Capture the cell that displays the provided text and extract its [x, y] central coordinate. 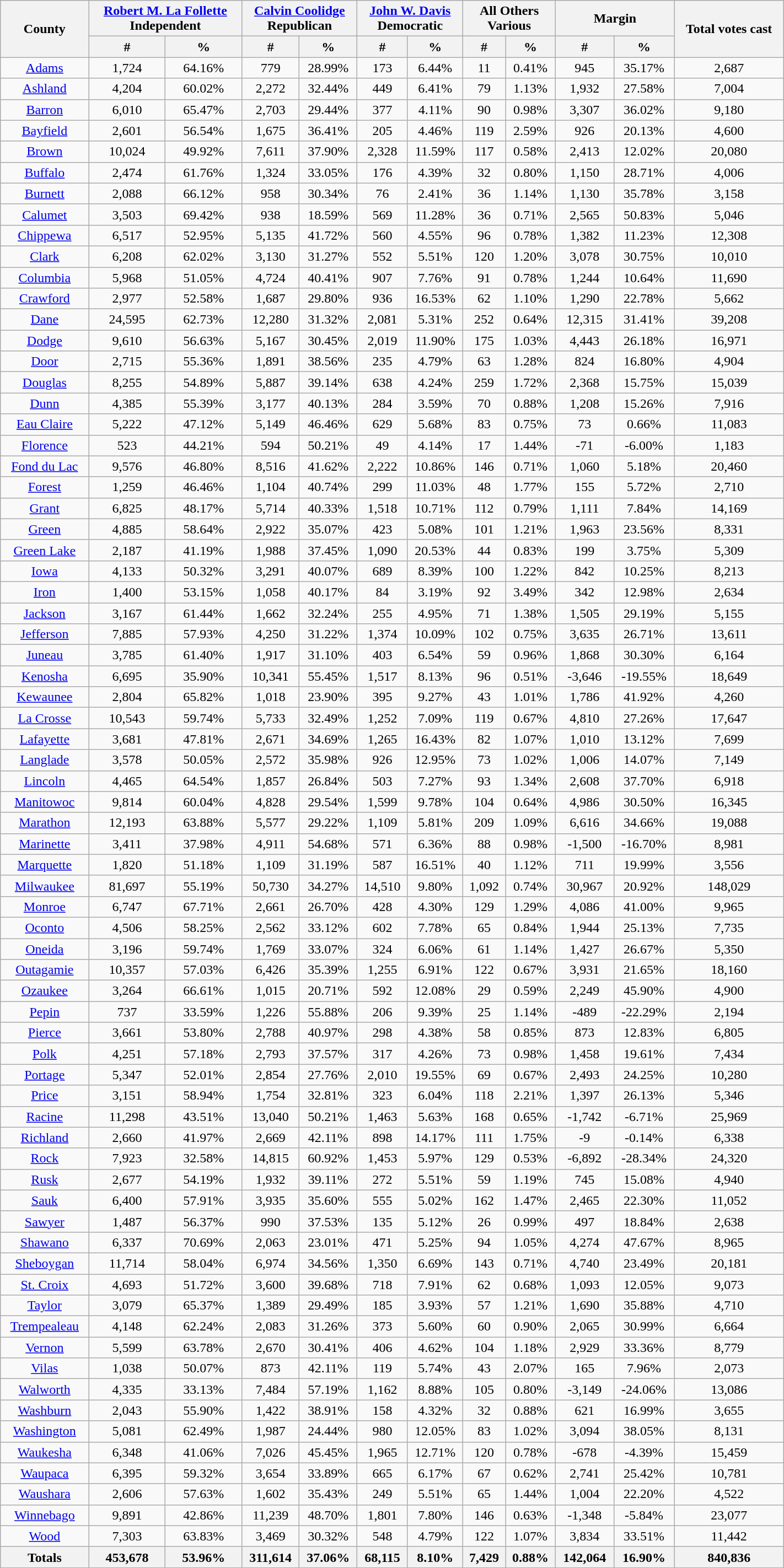
3.93% [436, 1306]
5.25% [436, 1242]
26.70% [329, 907]
12.95% [436, 760]
-6,892 [584, 1159]
33.51% [644, 1536]
68,115 [383, 1557]
Door [45, 362]
29.44% [329, 110]
0.85% [530, 1033]
2,660 [127, 1138]
-1,500 [584, 844]
50.83% [644, 214]
1.13% [530, 89]
1.20% [530, 256]
57 [484, 1306]
41.06% [204, 1452]
65.47% [204, 110]
7,916 [729, 403]
4,693 [127, 1285]
-28.34% [644, 1159]
41.00% [644, 907]
7,434 [729, 1054]
Burnett [45, 193]
40.97% [329, 1033]
958 [271, 193]
3,556 [729, 865]
29 [484, 991]
5,346 [729, 1096]
14.07% [644, 760]
29.80% [329, 299]
Total votes cast [729, 29]
25 [484, 1012]
711 [584, 865]
Price [45, 1096]
93 [484, 781]
4.30% [436, 907]
168 [484, 1117]
28.99% [329, 68]
548 [383, 1536]
54.89% [204, 382]
6,747 [127, 907]
12.98% [644, 592]
1,801 [383, 1515]
0.90% [530, 1327]
27.76% [329, 1075]
20,181 [729, 1263]
50,730 [271, 886]
0.84% [530, 928]
20.53% [436, 550]
35.98% [329, 760]
2,562 [271, 928]
57.91% [204, 1200]
1.05% [530, 1242]
1.47% [530, 1200]
945 [584, 68]
31.19% [329, 865]
22.78% [644, 299]
6.17% [436, 1473]
102 [484, 634]
7,484 [271, 1389]
36.02% [644, 110]
-4.39% [644, 1452]
40.33% [329, 508]
3,158 [729, 193]
101 [484, 529]
Milwaukee [45, 886]
990 [271, 1221]
66.12% [204, 193]
4,335 [127, 1389]
0.99% [530, 1221]
94 [484, 1242]
47.67% [644, 1242]
3.75% [644, 550]
5,350 [729, 949]
6,010 [127, 110]
23.56% [644, 529]
90 [484, 110]
37.57% [329, 1054]
60 [484, 1327]
0.68% [530, 1285]
428 [383, 907]
272 [383, 1179]
1,252 [383, 718]
47.81% [204, 739]
1,987 [271, 1431]
Dunn [45, 403]
Taylor [45, 1306]
0.58% [530, 152]
7.27% [436, 781]
1,259 [127, 487]
53.96% [204, 1557]
503 [383, 781]
Vilas [45, 1368]
71 [484, 613]
2,493 [584, 1075]
2,661 [271, 907]
395 [383, 697]
1,183 [729, 445]
100 [484, 571]
0.96% [530, 655]
57.63% [204, 1494]
175 [484, 341]
1,350 [383, 1263]
3,264 [127, 991]
40 [484, 865]
299 [383, 487]
2,788 [271, 1033]
12,280 [271, 320]
Oconto [45, 928]
1,018 [271, 697]
7,149 [729, 760]
Manitowoc [45, 802]
Oneida [45, 949]
Dodge [45, 341]
18.59% [329, 214]
5,714 [271, 508]
48.17% [204, 508]
30.45% [329, 341]
Sawyer [45, 1221]
51.72% [204, 1285]
3,130 [271, 256]
199 [584, 550]
7.84% [644, 508]
2,677 [127, 1179]
4.62% [436, 1348]
9,610 [127, 341]
311,614 [271, 1557]
2,222 [383, 466]
64.16% [204, 68]
2,606 [127, 1494]
1,599 [383, 802]
-24.06% [644, 1389]
3,151 [127, 1096]
3,834 [584, 1536]
5,968 [127, 277]
38.56% [329, 362]
6,616 [584, 823]
34.56% [329, 1263]
1,724 [127, 68]
1,518 [383, 508]
Fond du Lac [45, 466]
1,453 [383, 1159]
6,400 [127, 1200]
41.19% [204, 550]
-678 [584, 1452]
2,804 [127, 697]
12.71% [436, 1452]
1,004 [584, 1494]
1,458 [584, 1054]
33.07% [329, 949]
3,935 [271, 1200]
6.06% [436, 949]
4.24% [436, 382]
0.74% [530, 886]
Winnebago [45, 1515]
5.60% [436, 1327]
898 [383, 1138]
3,094 [584, 1431]
11,714 [127, 1263]
3,681 [127, 739]
32.58% [204, 1159]
2,741 [584, 1473]
88 [484, 844]
5.74% [436, 1368]
21.65% [644, 970]
35.07% [329, 529]
5,046 [729, 214]
Kewaunee [45, 697]
Langlade [45, 760]
105 [484, 1389]
5.63% [436, 1117]
18,160 [729, 970]
Adams [45, 68]
6,695 [127, 676]
6.04% [436, 1096]
259 [484, 382]
1,505 [584, 613]
37.53% [329, 1221]
4,710 [729, 1306]
6,338 [729, 1138]
1,400 [127, 592]
39.14% [329, 382]
8.10% [436, 1557]
2.07% [530, 1368]
1.72% [530, 382]
8,255 [127, 382]
-3,646 [584, 676]
31.32% [329, 320]
Margin [615, 19]
4.26% [436, 1054]
403 [383, 655]
Marinette [45, 844]
Crawford [45, 299]
26.84% [329, 781]
55.88% [329, 1012]
24.44% [329, 1431]
67 [484, 1473]
1.03% [530, 341]
3.59% [436, 403]
5.68% [436, 424]
65.37% [204, 1306]
117 [484, 152]
471 [383, 1242]
7,699 [729, 739]
11,052 [729, 1200]
1,891 [271, 362]
317 [383, 1054]
63.78% [204, 1348]
24,595 [127, 320]
3,307 [584, 110]
30.99% [644, 1327]
58.64% [204, 529]
4,506 [127, 928]
2,043 [127, 1410]
52.01% [204, 1075]
745 [584, 1179]
8,131 [729, 1431]
3,654 [271, 1473]
St. Croix [45, 1285]
49 [383, 445]
16,345 [729, 802]
15,039 [729, 382]
5,347 [127, 1075]
25.42% [644, 1473]
Iowa [45, 571]
4.11% [436, 110]
20,080 [729, 152]
La Crosse [45, 718]
15.26% [644, 403]
2,328 [383, 152]
15.08% [644, 1179]
6,664 [729, 1327]
69 [484, 1075]
Chippewa [45, 235]
12,315 [584, 320]
62.24% [204, 1327]
1,265 [383, 739]
1,244 [584, 277]
76 [383, 193]
Marquette [45, 865]
4.46% [436, 131]
2,670 [271, 1348]
4,006 [729, 173]
46.80% [204, 466]
35.17% [644, 68]
35.88% [644, 1306]
4,810 [584, 718]
Lincoln [45, 781]
All OthersVarious [509, 19]
7,026 [271, 1452]
173 [383, 68]
Dane [45, 320]
17 [484, 445]
-5.84% [644, 1515]
33.13% [204, 1389]
1,374 [383, 634]
2,465 [584, 1200]
91 [484, 277]
6,974 [271, 1263]
9,073 [729, 1285]
10,010 [729, 256]
8,331 [729, 529]
2,703 [271, 110]
569 [383, 214]
33.12% [329, 928]
19.55% [436, 1075]
23,077 [729, 1515]
57.19% [329, 1389]
57.18% [204, 1054]
112 [484, 508]
9,180 [729, 110]
Juneau [45, 655]
155 [584, 487]
1,988 [271, 550]
779 [271, 68]
1,944 [584, 928]
1,487 [127, 1221]
9.80% [436, 886]
0.66% [644, 424]
1.12% [530, 865]
39.68% [329, 1285]
54.68% [329, 844]
13,040 [271, 1117]
621 [584, 1410]
53.80% [204, 1033]
4,900 [729, 991]
9,576 [127, 466]
1.18% [530, 1348]
2,572 [271, 760]
5,167 [271, 341]
689 [383, 571]
59.32% [204, 1473]
1,010 [584, 739]
Kenosha [45, 676]
4.14% [436, 445]
16.51% [436, 865]
-1,742 [584, 1117]
55.36% [204, 362]
Green [45, 529]
4.38% [436, 1033]
11.90% [436, 341]
44.21% [204, 445]
36.41% [329, 131]
45.90% [644, 991]
4.39% [436, 173]
7.96% [644, 1368]
30.32% [329, 1536]
Monroe [45, 907]
1.09% [530, 823]
Waukesha [45, 1452]
10,357 [127, 970]
2,081 [383, 320]
7,429 [484, 1557]
26 [484, 1221]
30.30% [644, 655]
135 [383, 1221]
2,088 [127, 193]
4,911 [271, 844]
6.44% [436, 68]
5,599 [127, 1348]
638 [383, 382]
12,193 [127, 823]
42.86% [204, 1515]
3,196 [127, 949]
13,086 [729, 1389]
-9 [584, 1138]
2,474 [127, 173]
29.54% [329, 802]
55.39% [204, 403]
3,411 [127, 844]
552 [383, 256]
20.71% [329, 991]
1,162 [383, 1389]
840,836 [729, 1557]
3,600 [271, 1285]
6.41% [436, 89]
3,079 [127, 1306]
0.83% [530, 550]
4,600 [729, 131]
11.28% [436, 214]
44 [484, 550]
284 [383, 403]
50.07% [204, 1368]
4,465 [127, 781]
40.13% [329, 403]
1,038 [127, 1368]
16.99% [644, 1410]
35.90% [204, 676]
0.51% [530, 676]
1,868 [584, 655]
23.01% [329, 1242]
4,204 [127, 89]
55.90% [204, 1410]
57.03% [204, 970]
0.62% [530, 1473]
2,019 [383, 341]
185 [383, 1306]
9,965 [729, 907]
0.53% [530, 1159]
32.49% [329, 718]
38.91% [329, 1410]
249 [383, 1494]
51.05% [204, 277]
Pierce [45, 1033]
12.08% [436, 991]
1,290 [584, 299]
-6.00% [644, 445]
907 [383, 277]
7.78% [436, 928]
1,208 [584, 403]
497 [584, 1221]
11,298 [127, 1117]
2,083 [271, 1327]
1,006 [584, 760]
2,194 [729, 1012]
1,690 [584, 1306]
1,111 [584, 508]
373 [383, 1327]
62.49% [204, 1431]
8,516 [271, 466]
50.05% [204, 760]
-6.71% [644, 1117]
824 [584, 362]
16.53% [436, 299]
5.97% [436, 1159]
4,904 [729, 362]
2,413 [584, 152]
69.42% [204, 214]
5.81% [436, 823]
50.32% [204, 571]
58.25% [204, 928]
3,469 [271, 1536]
523 [127, 445]
40.41% [329, 277]
County [45, 29]
235 [383, 362]
4,740 [584, 1263]
10.09% [436, 634]
10,781 [729, 1473]
377 [383, 110]
587 [383, 865]
1,675 [271, 131]
2,063 [271, 1242]
8,981 [729, 844]
449 [383, 89]
47.12% [204, 424]
24,320 [729, 1159]
1.22% [530, 571]
1,093 [584, 1285]
Rock [45, 1159]
7,611 [271, 152]
5.08% [436, 529]
Sheboygan [45, 1263]
4,260 [729, 697]
3,785 [127, 655]
571 [383, 844]
12,308 [729, 235]
1,130 [584, 193]
23.49% [644, 1263]
1.29% [530, 907]
3,635 [584, 634]
56.63% [204, 341]
12.83% [644, 1033]
2,601 [127, 131]
Wood [45, 1536]
1,857 [271, 781]
67.71% [204, 907]
41.72% [329, 235]
Jefferson [45, 634]
31.27% [329, 256]
4.55% [436, 235]
1,754 [271, 1096]
5,081 [127, 1431]
7,004 [729, 89]
1,517 [383, 676]
27.58% [644, 89]
63 [484, 362]
2.21% [530, 1096]
Sauk [45, 1200]
1,104 [271, 487]
Buffalo [45, 173]
555 [383, 1200]
49.92% [204, 152]
11,083 [729, 424]
560 [383, 235]
165 [584, 1368]
6,348 [127, 1452]
252 [484, 320]
32.24% [329, 613]
7.91% [436, 1285]
58 [484, 1033]
Rusk [45, 1179]
31.41% [644, 320]
20,460 [729, 466]
30,967 [584, 886]
Barron [45, 110]
2,922 [271, 529]
1,324 [271, 173]
118 [484, 1096]
8.39% [436, 571]
2,608 [584, 781]
62.02% [204, 256]
5.12% [436, 1221]
13,611 [729, 634]
Iron [45, 592]
Washburn [45, 1410]
56.54% [204, 131]
28.71% [644, 173]
15.75% [644, 382]
2,368 [584, 382]
Ozaukee [45, 991]
1.38% [530, 613]
15,459 [729, 1452]
8,965 [729, 1242]
2,638 [729, 1221]
3,078 [584, 256]
5.31% [436, 320]
30.41% [329, 1348]
2,710 [729, 487]
209 [484, 823]
4,443 [584, 341]
19.99% [644, 865]
1,463 [383, 1117]
32.44% [329, 89]
4,940 [729, 1179]
31.22% [329, 634]
11.03% [436, 487]
-71 [584, 445]
1,092 [484, 886]
6,395 [127, 1473]
37.70% [644, 781]
12.02% [644, 152]
4.95% [436, 613]
51.18% [204, 865]
2,010 [383, 1075]
16.80% [644, 362]
148,029 [729, 886]
Waupaca [45, 1473]
81,697 [127, 886]
206 [383, 1012]
19,088 [729, 823]
60.02% [204, 89]
3,661 [127, 1033]
0.79% [530, 508]
4.32% [436, 1410]
16.90% [644, 1557]
33.05% [329, 173]
52.95% [204, 235]
8.13% [436, 676]
298 [383, 1033]
9,891 [127, 1515]
602 [383, 928]
Pepin [45, 1012]
14,510 [383, 886]
737 [127, 1012]
1,058 [271, 592]
79 [484, 89]
10,280 [729, 1075]
14.17% [436, 1138]
1.34% [530, 781]
4,828 [271, 802]
1,090 [383, 550]
52.58% [204, 299]
8,779 [729, 1348]
5,577 [271, 823]
4,522 [729, 1494]
1,769 [271, 949]
Portage [45, 1075]
1.01% [530, 697]
324 [383, 949]
6,517 [127, 235]
2,073 [729, 1368]
45.45% [329, 1452]
40.07% [329, 571]
84 [383, 592]
Clark [45, 256]
10,341 [271, 676]
Outagamie [45, 970]
-3,149 [584, 1389]
30.34% [329, 193]
29.19% [644, 613]
7.80% [436, 1515]
8,213 [729, 571]
3,167 [127, 613]
37.98% [204, 844]
10.25% [644, 571]
5,135 [271, 235]
26.67% [644, 949]
41.92% [644, 697]
1,602 [271, 1494]
1,786 [584, 697]
18.84% [644, 1221]
1,662 [271, 613]
34.66% [644, 823]
61 [484, 949]
John W. DavisDemocratic [410, 19]
2,687 [729, 68]
9,814 [127, 802]
61.76% [204, 173]
Forest [45, 487]
18,649 [729, 676]
Green Lake [45, 550]
34.27% [329, 886]
33.36% [644, 1348]
0.41% [530, 68]
10,543 [127, 718]
13.12% [644, 739]
4,086 [584, 907]
4,986 [584, 802]
35.39% [329, 970]
92 [484, 592]
1,382 [584, 235]
26.71% [644, 634]
26.13% [644, 1096]
60.04% [204, 802]
3,931 [584, 970]
2,671 [271, 739]
6,208 [127, 256]
25,969 [729, 1117]
0.63% [530, 1515]
3.19% [436, 592]
1,060 [584, 466]
56.37% [204, 1221]
Grant [45, 508]
Columbia [45, 277]
3,578 [127, 760]
2,187 [127, 550]
38.05% [644, 1431]
65.82% [204, 697]
11 [484, 68]
55.45% [329, 676]
4,274 [584, 1242]
1,015 [271, 991]
3,177 [271, 403]
22.20% [644, 1494]
3,503 [127, 214]
5,662 [729, 299]
1,422 [271, 1410]
82 [484, 739]
48 [484, 487]
Waushara [45, 1494]
2,565 [584, 214]
7.76% [436, 277]
6.69% [436, 1263]
255 [383, 613]
Vernon [45, 1348]
6,825 [127, 508]
Florence [45, 445]
Totals [45, 1557]
32.81% [329, 1096]
7.09% [436, 718]
9.27% [436, 697]
2,065 [584, 1327]
29.22% [329, 823]
33.59% [204, 1012]
-489 [584, 1012]
6.91% [436, 970]
27.26% [644, 718]
61.44% [204, 613]
-0.14% [644, 1138]
2,634 [729, 592]
-22.29% [644, 1012]
41.62% [329, 466]
3.49% [530, 592]
1,687 [271, 299]
53.15% [204, 592]
10.71% [436, 508]
64.54% [204, 781]
1.28% [530, 362]
5,155 [729, 613]
39.11% [329, 1179]
4,250 [271, 634]
40.74% [329, 487]
17,647 [729, 718]
938 [271, 214]
423 [383, 529]
1,255 [383, 970]
6,805 [729, 1033]
6,426 [271, 970]
176 [383, 173]
205 [383, 131]
5.72% [644, 487]
4,885 [127, 529]
1,965 [383, 1452]
Eau Claire [45, 424]
2,715 [127, 362]
Calumet [45, 214]
31.10% [329, 655]
29.49% [329, 1306]
6,918 [729, 781]
6.54% [436, 655]
1,150 [584, 173]
Robert M. La FolletteIndependent [165, 19]
4,251 [127, 1054]
63.88% [204, 823]
58.94% [204, 1096]
323 [383, 1096]
1,427 [584, 949]
57.93% [204, 634]
30.75% [644, 256]
5,733 [271, 718]
0.59% [530, 991]
Richland [45, 1138]
1.77% [530, 487]
Douglas [45, 382]
592 [383, 991]
55.19% [204, 886]
16.43% [436, 739]
35.60% [329, 1200]
980 [383, 1431]
37.45% [329, 550]
60.92% [329, 1159]
40.17% [329, 592]
-19.55% [644, 676]
1,226 [271, 1012]
5,887 [271, 382]
Brown [45, 152]
1.19% [530, 1179]
11,442 [729, 1536]
61.40% [204, 655]
24.25% [644, 1075]
0.65% [530, 1117]
31.26% [329, 1327]
30.50% [644, 802]
2,929 [584, 1348]
453,678 [127, 1557]
1.75% [530, 1138]
41.97% [204, 1138]
6,337 [127, 1242]
10.64% [644, 277]
4,133 [127, 571]
718 [383, 1285]
2,272 [271, 89]
9.39% [436, 1012]
5,309 [729, 550]
1,917 [271, 655]
14,169 [729, 508]
Washington [45, 1431]
Trempealeau [45, 1327]
7,923 [127, 1159]
7,885 [127, 634]
6,164 [729, 655]
142,064 [584, 1557]
2,669 [271, 1138]
842 [584, 571]
70 [484, 403]
7,303 [127, 1536]
Ashland [45, 89]
2,793 [271, 1054]
63.83% [204, 1536]
158 [383, 1410]
54.19% [204, 1179]
Shawano [45, 1242]
5.18% [644, 466]
1,389 [271, 1306]
7,735 [729, 928]
25.13% [644, 928]
20.92% [644, 886]
11,690 [729, 277]
11.23% [644, 235]
6.36% [436, 844]
10.86% [436, 466]
14,815 [271, 1159]
5,149 [271, 424]
Polk [45, 1054]
35.43% [329, 1494]
2.41% [436, 193]
3,655 [729, 1410]
Marathon [45, 823]
4,385 [127, 403]
111 [484, 1138]
19.61% [644, 1054]
-1,348 [584, 1515]
1,820 [127, 865]
22.30% [644, 1200]
1,397 [584, 1096]
62.73% [204, 320]
43.51% [204, 1117]
Lafayette [45, 739]
2,977 [127, 299]
11,239 [271, 1515]
37.06% [329, 1557]
143 [484, 1263]
3,291 [271, 571]
16,971 [729, 341]
5.02% [436, 1200]
629 [383, 424]
11.59% [436, 152]
66.61% [204, 991]
58.04% [204, 1263]
594 [271, 445]
23.90% [329, 697]
1,963 [584, 529]
20.13% [644, 131]
Calvin CoolidgeRepublican [300, 19]
26.18% [644, 341]
35.78% [644, 193]
Walworth [45, 1389]
Racine [45, 1117]
39,208 [729, 320]
936 [383, 299]
1.10% [530, 299]
2.59% [530, 131]
2,854 [271, 1075]
342 [584, 592]
9.78% [436, 802]
4,724 [271, 277]
37.90% [329, 152]
48.70% [329, 1515]
8.88% [436, 1389]
-16.70% [644, 844]
2,249 [584, 991]
70.69% [204, 1242]
10,024 [127, 152]
Bayfield [45, 131]
162 [484, 1200]
33.89% [329, 1473]
5,222 [127, 424]
406 [383, 1348]
4,148 [127, 1327]
34.69% [329, 739]
665 [383, 1473]
Jackson [45, 613]
